Provide the (x, y) coordinate of the cell's center where the given text is located.  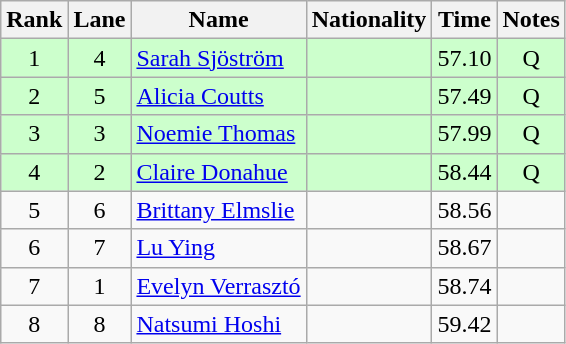
Nationality (369, 20)
58.56 (464, 210)
Rank (34, 20)
Evelyn Verrasztó (218, 286)
Noemie Thomas (218, 134)
58.74 (464, 286)
Notes (531, 20)
57.10 (464, 58)
Time (464, 20)
Lane (100, 20)
Claire Donahue (218, 172)
Lu Ying (218, 248)
Brittany Elmslie (218, 210)
Sarah Sjöström (218, 58)
Name (218, 20)
58.44 (464, 172)
59.42 (464, 324)
58.67 (464, 248)
57.49 (464, 96)
Natsumi Hoshi (218, 324)
57.99 (464, 134)
Alicia Coutts (218, 96)
